Output the [X, Y] coordinate of the center of the cell containing the given text.  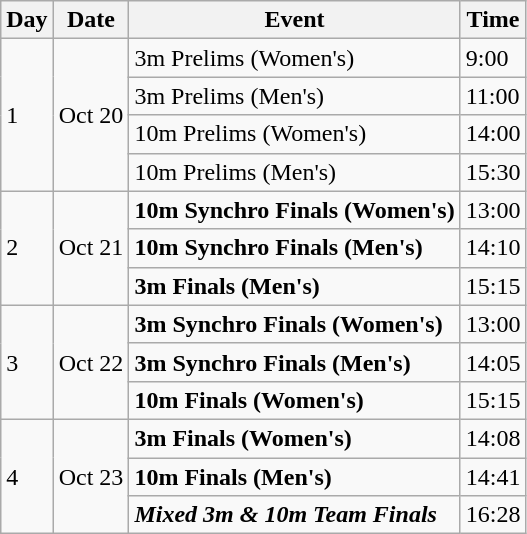
10m Finals (Men's) [294, 477]
10m Synchro Finals (Women's) [294, 210]
1 [27, 115]
14:05 [493, 362]
16:28 [493, 515]
Oct 20 [91, 115]
Oct 22 [91, 362]
Date [91, 20]
9:00 [493, 58]
Day [27, 20]
11:00 [493, 96]
3m Prelims (Women's) [294, 58]
4 [27, 476]
14:41 [493, 477]
15:30 [493, 172]
3m Prelims (Men's) [294, 96]
10m Synchro Finals (Men's) [294, 248]
Oct 23 [91, 476]
Oct 21 [91, 248]
3m Finals (Men's) [294, 286]
10m Prelims (Women's) [294, 134]
Event [294, 20]
Time [493, 20]
Mixed 3m & 10m Team Finals [294, 515]
3 [27, 362]
14:00 [493, 134]
10m Finals (Women's) [294, 400]
3m Synchro Finals (Men's) [294, 362]
10m Prelims (Men's) [294, 172]
2 [27, 248]
14:10 [493, 248]
3m Finals (Women's) [294, 438]
14:08 [493, 438]
3m Synchro Finals (Women's) [294, 324]
